Return [X, Y] of the center of cell containing provided text 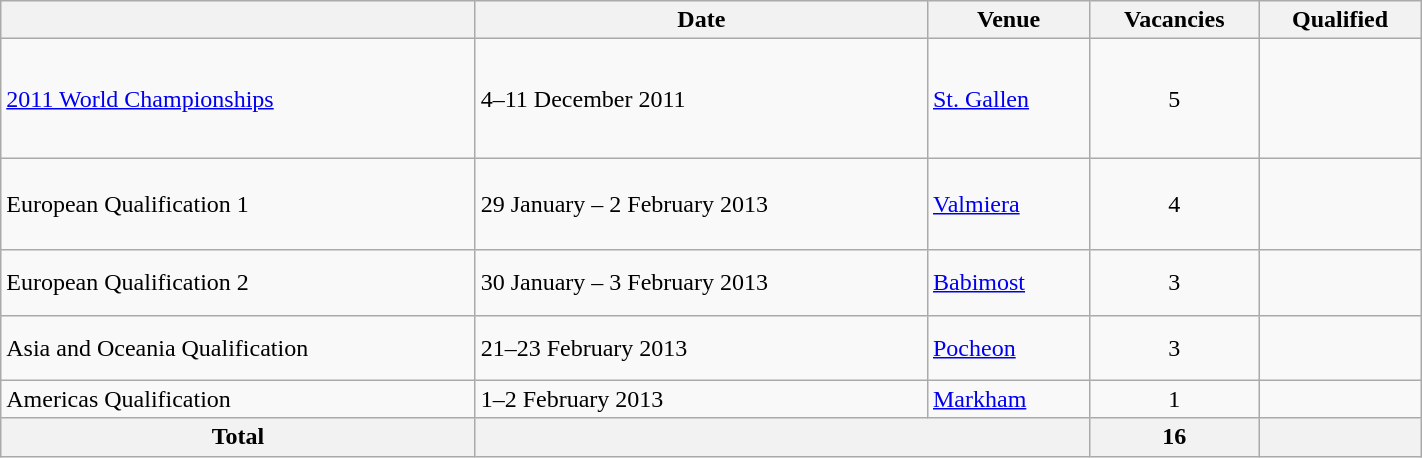
5 [1174, 98]
Qualified [1340, 20]
4 [1174, 204]
Vacancies [1174, 20]
Pocheon [1008, 348]
2011 World Championships [238, 98]
Valmiera [1008, 204]
4–11 December 2011 [701, 98]
European Qualification 1 [238, 204]
30 January – 3 February 2013 [701, 282]
Date [701, 20]
16 [1174, 437]
Asia and Oceania Qualification [238, 348]
Americas Qualification [238, 399]
St. Gallen [1008, 98]
European Qualification 2 [238, 282]
29 January – 2 February 2013 [701, 204]
1 [1174, 399]
Babimost [1008, 282]
1–2 February 2013 [701, 399]
21–23 February 2013 [701, 348]
Venue [1008, 20]
Markham [1008, 399]
Total [238, 437]
